From the cell containing the given text, extract its center point as (x, y) coordinate. 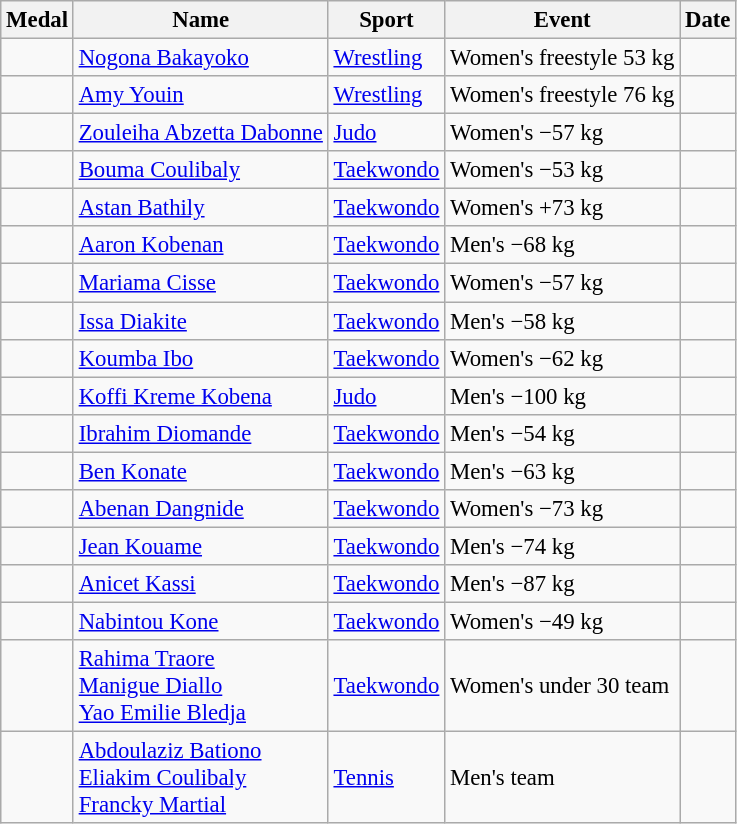
Date (708, 20)
Men's −74 kg (562, 546)
Abenan Dangnide (200, 509)
Nabintou Kone (200, 621)
Anicet Kassi (200, 584)
Women's −73 kg (562, 509)
Medal (38, 20)
Nogona Bakayoko (200, 58)
Ibrahim Diomande (200, 433)
Astan Bathily (200, 208)
Men's −63 kg (562, 471)
Koumba Ibo (200, 358)
Men's −58 kg (562, 321)
Aaron Kobenan (200, 245)
Sport (386, 20)
Men's −100 kg (562, 396)
Zouleiha Abzetta Dabonne (200, 133)
Women's freestyle 53 kg (562, 58)
Abdoulaziz BationoEliakim CoulibalyFrancky Martial (200, 778)
Issa Diakite (200, 321)
Men's −68 kg (562, 245)
Koffi Kreme Kobena (200, 396)
Bouma Coulibaly (200, 170)
Jean Kouame (200, 546)
Tennis (386, 778)
Men's −87 kg (562, 584)
Mariama Cisse (200, 283)
Women's −49 kg (562, 621)
Men's team (562, 778)
Women's under 30 team (562, 686)
Women's +73 kg (562, 208)
Event (562, 20)
Rahima TraoreManigue DialloYao Emilie Bledja (200, 686)
Women's −62 kg (562, 358)
Amy Youin (200, 95)
Name (200, 20)
Ben Konate (200, 471)
Women's freestyle 76 kg (562, 95)
Women's −53 kg (562, 170)
Men's −54 kg (562, 433)
